Return [X, Y] of the center of cell containing provided text 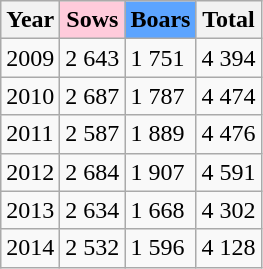
1 889 [160, 134]
2 684 [92, 172]
2 634 [92, 210]
4 591 [228, 172]
4 476 [228, 134]
2014 [30, 248]
4 302 [228, 210]
2011 [30, 134]
4 394 [228, 58]
1 907 [160, 172]
2010 [30, 96]
1 751 [160, 58]
2013 [30, 210]
Boars [160, 20]
4 128 [228, 248]
2009 [30, 58]
1 596 [160, 248]
Total [228, 20]
2 587 [92, 134]
2 643 [92, 58]
2012 [30, 172]
2 532 [92, 248]
Sows [92, 20]
1 668 [160, 210]
Year [30, 20]
2 687 [92, 96]
4 474 [228, 96]
1 787 [160, 96]
